Output the [X, Y] coordinate of the center of the cell containing the given text.  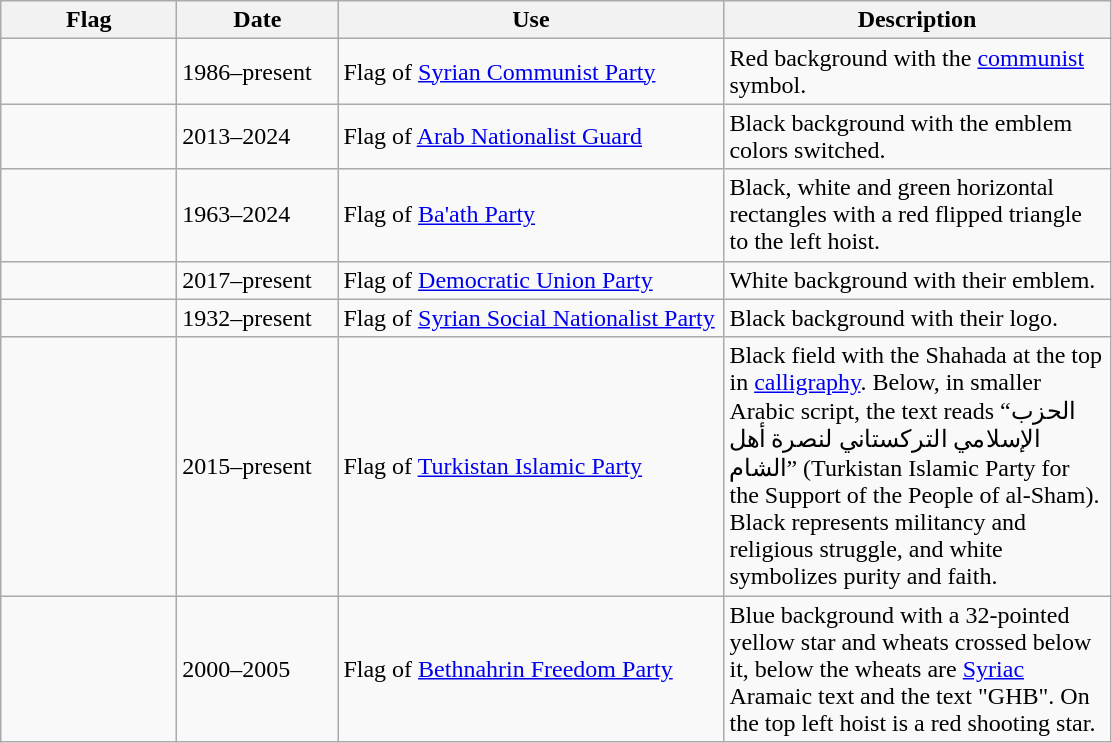
Flag of Syrian Communist Party [531, 72]
Date [258, 20]
1986–present [258, 72]
2000–2005 [258, 669]
Flag of Democratic Union Party [531, 280]
Flag of Bethnahrin Freedom Party [531, 669]
Flag of Arab Nationalist Guard [531, 136]
White background with their emblem. [917, 280]
Flag [89, 20]
Flag of Ba'ath Party [531, 215]
Red background with the communist symbol. [917, 72]
Flag of Syrian Social Nationalist Party [531, 318]
Use [531, 20]
2015–present [258, 466]
Black background with their logo. [917, 318]
2017–present [258, 280]
Black, white and green horizontal rectangles with a red flipped triangle to the left hoist. [917, 215]
Flag of Turkistan Islamic Party [531, 466]
Black background with the emblem colors switched. [917, 136]
1932–present [258, 318]
Description [917, 20]
1963–2024 [258, 215]
2013–2024 [258, 136]
